Output the [X, Y] coordinate of the center of the cell containing the given text.  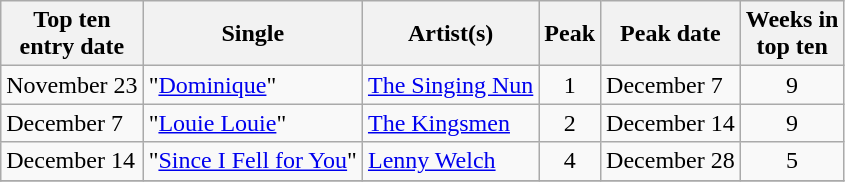
"Dominique" [252, 85]
The Singing Nun [450, 85]
"Since I Fell for You" [252, 161]
1 [570, 85]
Single [252, 34]
December 28 [671, 161]
"Louie Louie" [252, 123]
Weeks intop ten [792, 34]
November 23 [72, 85]
Peak date [671, 34]
Peak [570, 34]
2 [570, 123]
5 [792, 161]
4 [570, 161]
Lenny Welch [450, 161]
Top tenentry date [72, 34]
Artist(s) [450, 34]
The Kingsmen [450, 123]
